Locate the cell with the specified text and output its [x, y] center coordinate. 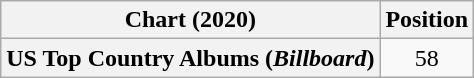
Position [427, 20]
US Top Country Albums (Billboard) [190, 58]
Chart (2020) [190, 20]
58 [427, 58]
